Find where the given text appears and provide that cell's center as (X, Y) coordinate. 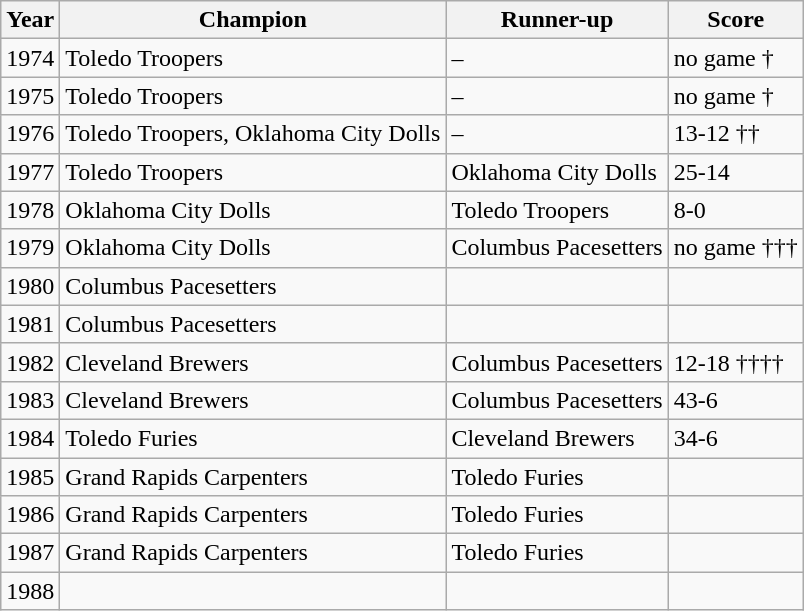
34-6 (736, 438)
no game ††† (736, 248)
12-18 †††† (736, 362)
8-0 (736, 210)
1974 (30, 58)
Year (30, 20)
1984 (30, 438)
1988 (30, 591)
1981 (30, 324)
1975 (30, 96)
43-6 (736, 400)
Toledo Troopers, Oklahoma City Dolls (253, 134)
1982 (30, 362)
1985 (30, 477)
1978 (30, 210)
1986 (30, 515)
1977 (30, 172)
Runner-up (557, 20)
1976 (30, 134)
1980 (30, 286)
1987 (30, 553)
25-14 (736, 172)
1983 (30, 400)
Champion (253, 20)
13-12 †† (736, 134)
Score (736, 20)
1979 (30, 248)
